Output the [x, y] coordinate of the center of the cell containing the given text.  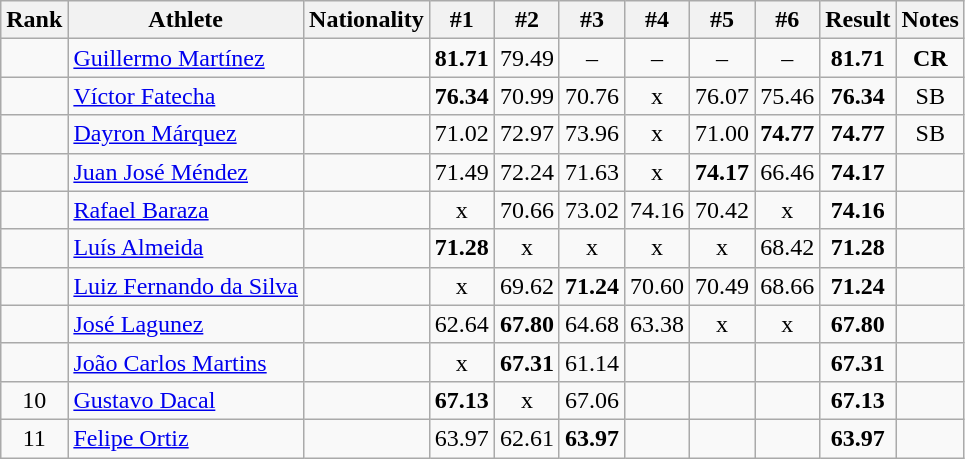
João Carlos Martins [186, 362]
71.00 [722, 134]
71.02 [462, 134]
10 [34, 400]
75.46 [788, 96]
Nationality [367, 20]
67.06 [592, 400]
#5 [722, 20]
Result [858, 20]
Athlete [186, 20]
#2 [526, 20]
Víctor Fatecha [186, 96]
Dayron Márquez [186, 134]
73.96 [592, 134]
69.62 [526, 286]
79.49 [526, 58]
CR [930, 58]
61.14 [592, 362]
Rafael Baraza [186, 210]
Felipe Ortiz [186, 438]
#6 [788, 20]
70.99 [526, 96]
72.24 [526, 172]
63.38 [656, 324]
70.49 [722, 286]
72.97 [526, 134]
Luís Almeida [186, 248]
11 [34, 438]
71.49 [462, 172]
73.02 [592, 210]
70.42 [722, 210]
Notes [930, 20]
Juan José Méndez [186, 172]
Rank [34, 20]
62.64 [462, 324]
#4 [656, 20]
Luiz Fernando da Silva [186, 286]
68.66 [788, 286]
64.68 [592, 324]
José Lagunez [186, 324]
62.61 [526, 438]
70.66 [526, 210]
68.42 [788, 248]
70.60 [656, 286]
#1 [462, 20]
76.07 [722, 96]
71.63 [592, 172]
Gustavo Dacal [186, 400]
66.46 [788, 172]
#3 [592, 20]
70.76 [592, 96]
Guillermo Martínez [186, 58]
